Scan for the cell matching the given text and deliver its (X, Y) coordinate at center. 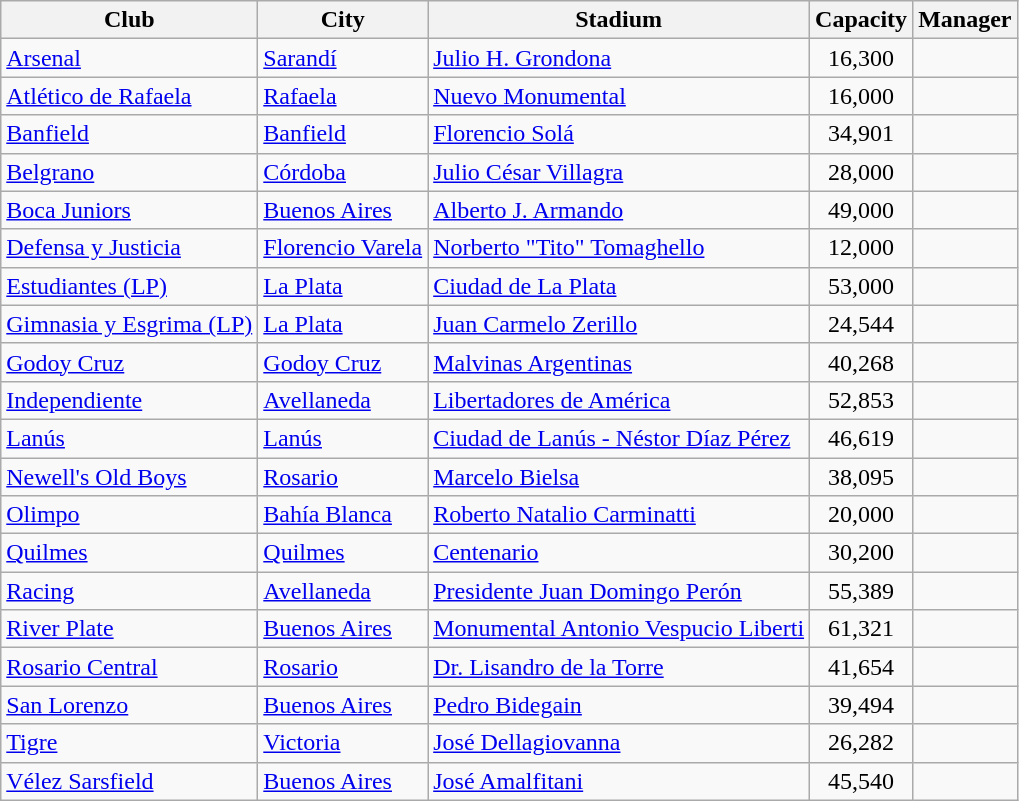
53,000 (862, 286)
38,095 (862, 477)
Rosario Central (130, 667)
Norberto "Tito" Tomaghello (619, 248)
Centenario (619, 553)
Sarandí (343, 58)
Presidente Juan Domingo Perón (619, 591)
Nuevo Monumental (619, 96)
28,000 (862, 172)
16,300 (862, 58)
San Lorenzo (130, 705)
Atlético de Rafaela (130, 96)
Julio H. Grondona (619, 58)
Arsenal (130, 58)
Ciudad de La Plata (619, 286)
Manager (965, 20)
45,540 (862, 781)
Bahía Blanca (343, 515)
Florencio Solá (619, 134)
Malvinas Argentinas (619, 362)
Florencio Varela (343, 248)
41,654 (862, 667)
Belgrano (130, 172)
Juan Carmelo Zerillo (619, 324)
Stadium (619, 20)
55,389 (862, 591)
Libertadores de América (619, 400)
Julio César Villagra (619, 172)
26,282 (862, 743)
12,000 (862, 248)
Monumental Antonio Vespucio Liberti (619, 629)
José Dellagiovanna (619, 743)
Ciudad de Lanús - Néstor Díaz Pérez (619, 438)
Newell's Old Boys (130, 477)
Club (130, 20)
30,200 (862, 553)
39,494 (862, 705)
José Amalfitani (619, 781)
City (343, 20)
Marcelo Bielsa (619, 477)
61,321 (862, 629)
Victoria (343, 743)
Defensa y Justicia (130, 248)
Roberto Natalio Carminatti (619, 515)
40,268 (862, 362)
52,853 (862, 400)
34,901 (862, 134)
Dr. Lisandro de la Torre (619, 667)
20,000 (862, 515)
Independiente (130, 400)
49,000 (862, 210)
16,000 (862, 96)
Alberto J. Armando (619, 210)
Vélez Sarsfield (130, 781)
Boca Juniors (130, 210)
Gimnasia y Esgrima (LP) (130, 324)
Tigre (130, 743)
Pedro Bidegain (619, 705)
Córdoba (343, 172)
Estudiantes (LP) (130, 286)
Rafaela (343, 96)
River Plate (130, 629)
Olimpo (130, 515)
Racing (130, 591)
46,619 (862, 438)
24,544 (862, 324)
Capacity (862, 20)
